Determine the [X, Y] coordinate at the center of the cell enclosing the given text.  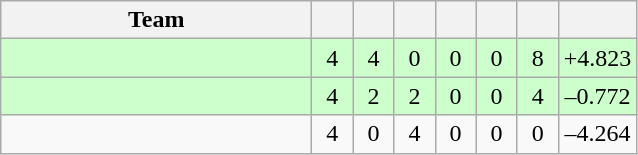
–4.264 [598, 134]
8 [538, 58]
–0.772 [598, 96]
Team [156, 20]
+4.823 [598, 58]
